Capture the cell that displays the provided text and extract its (x, y) central coordinate. 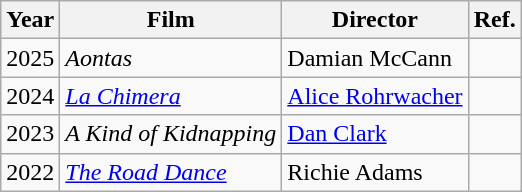
The Road Dance (171, 172)
Year (30, 20)
Dan Clark (375, 134)
Aontas (171, 58)
Richie Adams (375, 172)
2022 (30, 172)
A Kind of Kidnapping (171, 134)
Damian McCann (375, 58)
Alice Rohrwacher (375, 96)
Ref. (494, 20)
2025 (30, 58)
2024 (30, 96)
La Chimera (171, 96)
Director (375, 20)
2023 (30, 134)
Film (171, 20)
